Identify which cell holds the provided text, then report its [X, Y] central coordinate. 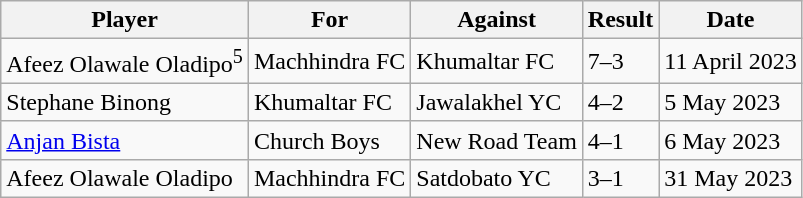
31 May 2023 [731, 178]
7–3 [620, 62]
Result [620, 20]
Against [497, 20]
Jawalakhel YC [497, 102]
Date [731, 20]
4–2 [620, 102]
For [329, 20]
3–1 [620, 178]
Afeez Olawale Oladipo [125, 178]
New Road Team [497, 140]
Anjan Bista [125, 140]
Afeez Olawale Oladipo5 [125, 62]
5 May 2023 [731, 102]
11 April 2023 [731, 62]
Satdobato YC [497, 178]
6 May 2023 [731, 140]
Church Boys [329, 140]
4–1 [620, 140]
Player [125, 20]
Stephane Binong [125, 102]
